From the cell containing the given text, extract its center point as [x, y] coordinate. 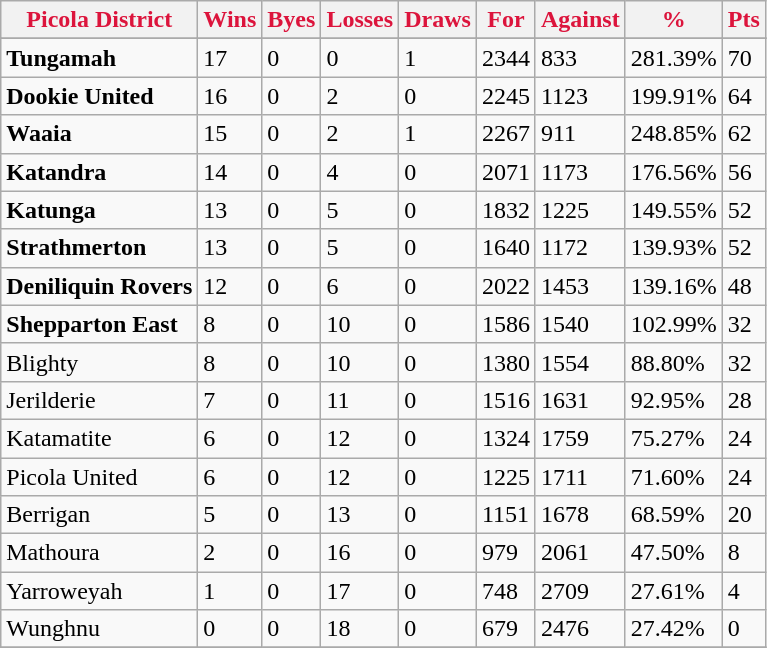
Waaia [100, 134]
75.27% [674, 438]
68.59% [674, 515]
1172 [580, 248]
748 [506, 591]
2061 [580, 553]
14 [230, 172]
71.60% [674, 477]
1586 [506, 324]
1324 [506, 438]
1540 [580, 324]
Yarroweyah [100, 591]
Shepparton East [100, 324]
833 [580, 58]
% [674, 20]
1832 [506, 210]
1516 [506, 400]
For [506, 20]
15 [230, 134]
176.56% [674, 172]
11 [360, 400]
Draws [438, 20]
2071 [506, 172]
Byes [292, 20]
1173 [580, 172]
1380 [506, 362]
1554 [580, 362]
2267 [506, 134]
Katamatite [100, 438]
64 [744, 96]
62 [744, 134]
1631 [580, 400]
2709 [580, 591]
Tungamah [100, 58]
2245 [506, 96]
Strathmerton [100, 248]
Losses [360, 20]
199.91% [674, 96]
1453 [580, 286]
Wins [230, 20]
27.42% [674, 629]
Jerilderie [100, 400]
70 [744, 58]
1640 [506, 248]
Dookie United [100, 96]
1123 [580, 96]
Wunghnu [100, 629]
149.55% [674, 210]
979 [506, 553]
Katandra [100, 172]
2022 [506, 286]
248.85% [674, 134]
1151 [506, 515]
20 [744, 515]
679 [506, 629]
7 [230, 400]
281.39% [674, 58]
Katunga [100, 210]
27.61% [674, 591]
1711 [580, 477]
1759 [580, 438]
48 [744, 286]
1678 [580, 515]
Against [580, 20]
28 [744, 400]
139.16% [674, 286]
139.93% [674, 248]
18 [360, 629]
Picola District [100, 20]
Picola United [100, 477]
92.95% [674, 400]
Pts [744, 20]
56 [744, 172]
Berrigan [100, 515]
911 [580, 134]
88.80% [674, 362]
47.50% [674, 553]
2476 [580, 629]
Blighty [100, 362]
Mathoura [100, 553]
Deniliquin Rovers [100, 286]
102.99% [674, 324]
2344 [506, 58]
